Return (X, Y) of the center of cell containing provided text 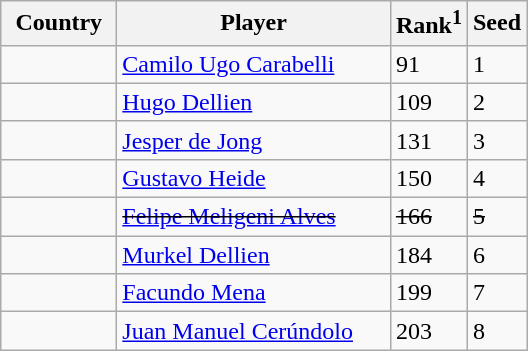
Rank1 (428, 24)
1 (496, 64)
184 (428, 255)
Player (254, 24)
166 (428, 217)
Murkel Dellien (254, 255)
7 (496, 293)
6 (496, 255)
Seed (496, 24)
2 (496, 102)
91 (428, 64)
Jesper de Jong (254, 140)
199 (428, 293)
Juan Manuel Cerúndolo (254, 331)
131 (428, 140)
203 (428, 331)
Felipe Meligeni Alves (254, 217)
Gustavo Heide (254, 178)
8 (496, 331)
5 (496, 217)
109 (428, 102)
150 (428, 178)
3 (496, 140)
4 (496, 178)
Hugo Dellien (254, 102)
Camilo Ugo Carabelli (254, 64)
Facundo Mena (254, 293)
Country (59, 24)
